For the text-containing cell, return its midpoint in [X, Y] coordinate format. 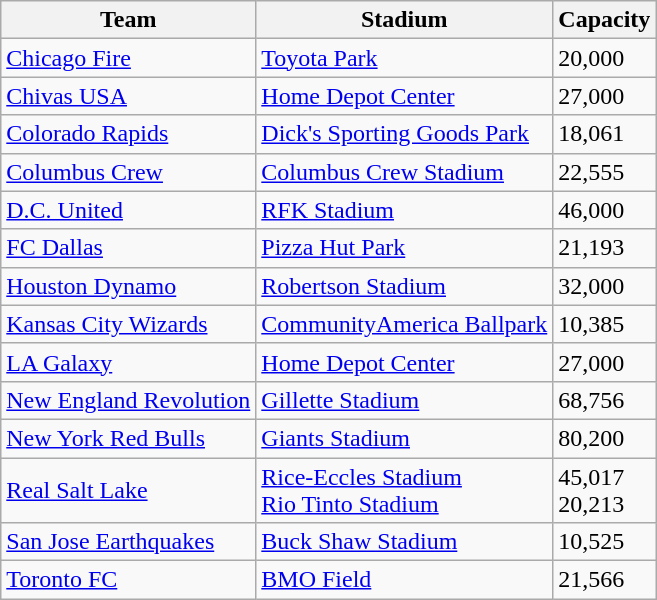
Stadium [404, 20]
CommunityAmerica Ballpark [404, 324]
Capacity [604, 20]
FC Dallas [128, 248]
21,566 [604, 580]
21,193 [604, 248]
80,200 [604, 438]
D.C. United [128, 210]
Buck Shaw Stadium [404, 542]
New York Red Bulls [128, 438]
Rice-Eccles Stadium Rio Tinto Stadium [404, 490]
Toyota Park [404, 58]
68,756 [604, 400]
Chivas USA [128, 96]
20,000 [604, 58]
Kansas City Wizards [128, 324]
Columbus Crew Stadium [404, 172]
46,000 [604, 210]
Houston Dynamo [128, 286]
San Jose Earthquakes [128, 542]
22,555 [604, 172]
Dick's Sporting Goods Park [404, 134]
LA Galaxy [128, 362]
Pizza Hut Park [404, 248]
BMO Field [404, 580]
10,385 [604, 324]
New England Revolution [128, 400]
45,017 20,213 [604, 490]
RFK Stadium [404, 210]
Colorado Rapids [128, 134]
Columbus Crew [128, 172]
Gillette Stadium [404, 400]
Chicago Fire [128, 58]
32,000 [604, 286]
Giants Stadium [404, 438]
Team [128, 20]
Toronto FC [128, 580]
10,525 [604, 542]
18,061 [604, 134]
Real Salt Lake [128, 490]
Robertson Stadium [404, 286]
